Identify which cell holds the provided text, then report its (x, y) central coordinate. 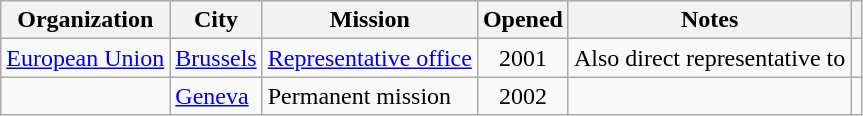
Permanent mission (370, 96)
2002 (522, 96)
Organization (86, 20)
European Union (86, 58)
2001 (522, 58)
Opened (522, 20)
Also direct representative to (709, 58)
Notes (709, 20)
City (216, 20)
Geneva (216, 96)
Representative office (370, 58)
Mission (370, 20)
Brussels (216, 58)
